Determine the (X, Y) coordinate at the center of the cell enclosing the given text.  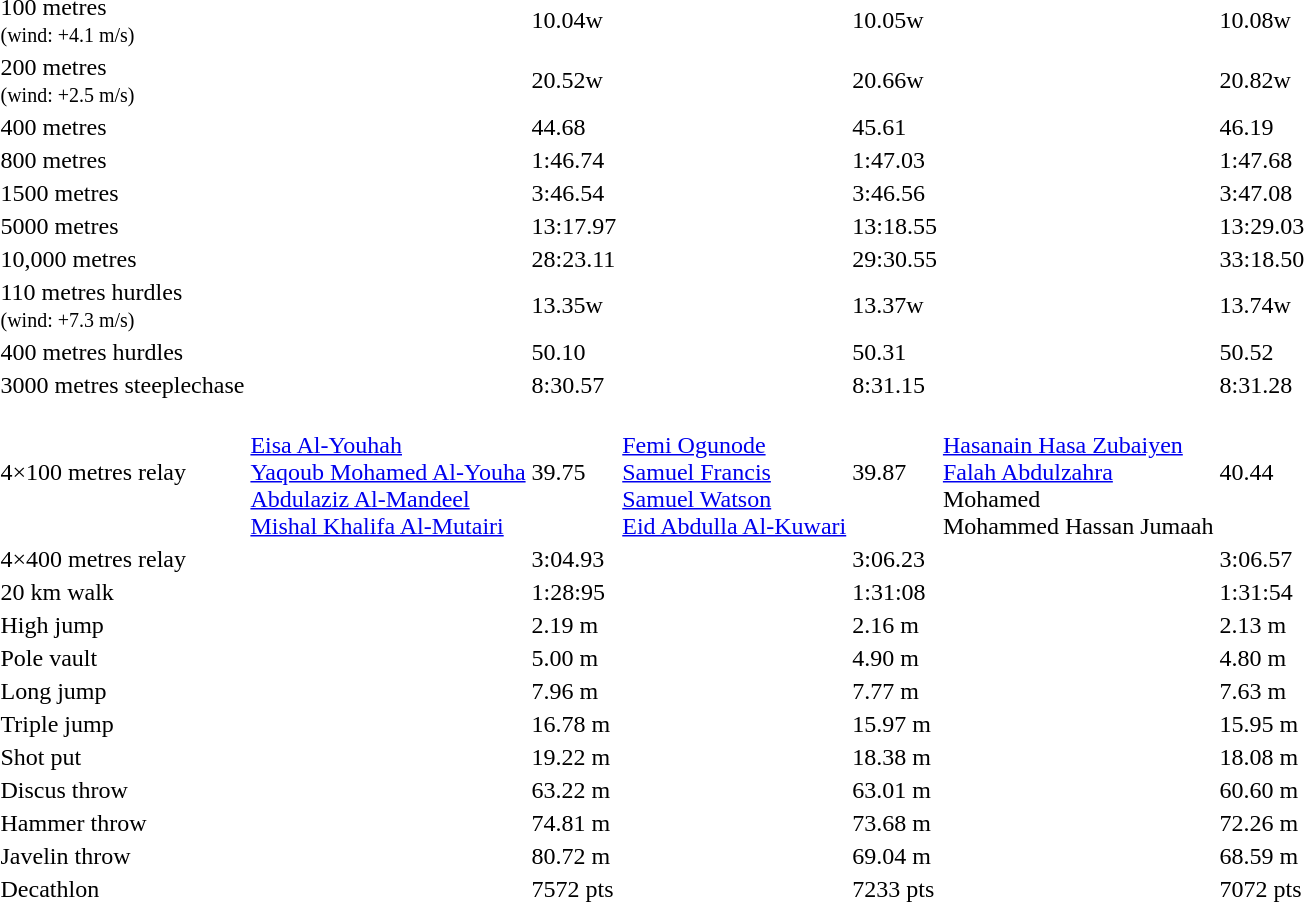
2.19 m (574, 625)
7.77 m (895, 691)
3:04.93 (574, 559)
20.66w (895, 80)
1:31:08 (895, 592)
19.22 m (574, 757)
73.68 m (895, 823)
8:31.15 (895, 385)
69.04 m (895, 856)
4.90 m (895, 658)
80.72 m (574, 856)
63.01 m (895, 790)
1:47.03 (895, 160)
3:46.54 (574, 193)
28:23.11 (574, 259)
50.10 (574, 352)
16.78 m (574, 724)
1:46.74 (574, 160)
5.00 m (574, 658)
13:17.97 (574, 226)
7.96 m (574, 691)
45.61 (895, 127)
50.31 (895, 352)
18.38 m (895, 757)
39.87 (895, 472)
15.97 m (895, 724)
63.22 m (574, 790)
13.37w (895, 306)
20.52w (574, 80)
13.35w (574, 306)
Eisa Al-YouhahYaqoub Mohamed Al-YouhaAbdulaziz Al-MandeelMishal Khalifa Al-Mutairi (388, 472)
Femi OgunodeSamuel FrancisSamuel WatsonEid Abdulla Al-Kuwari (734, 472)
2.16 m (895, 625)
74.81 m (574, 823)
39.75 (574, 472)
8:30.57 (574, 385)
1:28:95 (574, 592)
44.68 (574, 127)
Hasanain Hasa ZubaiyenFalah AbdulzahraMohamedMohammed Hassan Jumaah (1078, 472)
13:18.55 (895, 226)
3:06.23 (895, 559)
29:30.55 (895, 259)
3:46.56 (895, 193)
